For the text-containing cell, return its midpoint in (x, y) coordinate format. 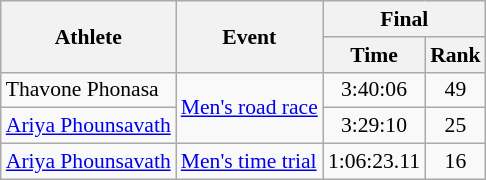
16 (456, 162)
Final (404, 19)
Time (374, 55)
3:29:10 (374, 126)
Athlete (88, 36)
Men's time trial (250, 162)
Event (250, 36)
49 (456, 90)
Thavone Phonasa (88, 90)
Men's road race (250, 108)
1:06:23.11 (374, 162)
Rank (456, 55)
25 (456, 126)
3:40:06 (374, 90)
